Provide the [X, Y] coordinate of the cell's center where the given text is located.  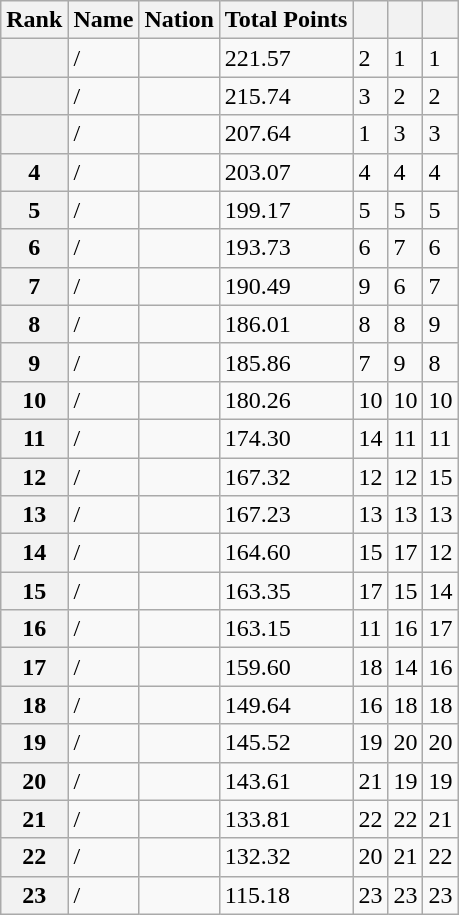
163.35 [286, 591]
149.64 [286, 705]
143.61 [286, 781]
221.57 [286, 58]
174.30 [286, 438]
Total Points [286, 20]
159.60 [286, 667]
190.49 [286, 286]
215.74 [286, 96]
186.01 [286, 324]
193.73 [286, 248]
145.52 [286, 743]
180.26 [286, 400]
164.60 [286, 553]
167.32 [286, 477]
167.23 [286, 515]
207.64 [286, 134]
185.86 [286, 362]
Name [104, 20]
115.18 [286, 895]
Nation [179, 20]
133.81 [286, 819]
132.32 [286, 857]
199.17 [286, 210]
203.07 [286, 172]
163.15 [286, 629]
Rank [34, 20]
